Detect which cell encompasses the target text, then output its (x, y) center coordinate. 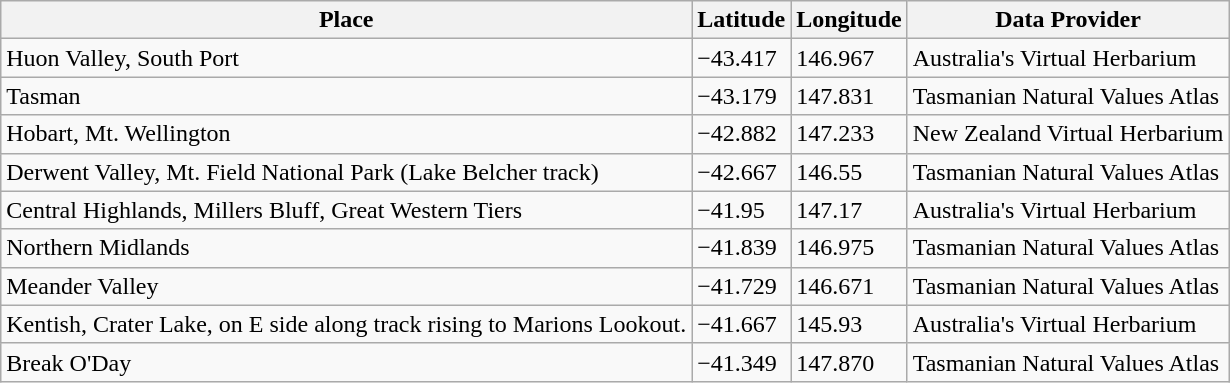
Huon Valley, South Port (346, 58)
146.975 (849, 248)
−41.95 (742, 210)
−41.729 (742, 286)
−43.179 (742, 96)
Break O'Day (346, 362)
Data Provider (1068, 20)
−41.839 (742, 248)
145.93 (849, 324)
Meander Valley (346, 286)
146.967 (849, 58)
Central Highlands, Millers Bluff, Great Western Tiers (346, 210)
−42.667 (742, 172)
Kentish, Crater Lake, on E side along track rising to Marions Lookout. (346, 324)
146.671 (849, 286)
147.233 (849, 134)
Derwent Valley, Mt. Field National Park (Lake Belcher track) (346, 172)
147.831 (849, 96)
Latitude (742, 20)
Place (346, 20)
Northern Midlands (346, 248)
New Zealand Virtual Herbarium (1068, 134)
−41.667 (742, 324)
Longitude (849, 20)
Tasman (346, 96)
147.870 (849, 362)
Hobart, Mt. Wellington (346, 134)
−42.882 (742, 134)
146.55 (849, 172)
−41.349 (742, 362)
−43.417 (742, 58)
147.17 (849, 210)
